Identify which cell holds the provided text, then report its [x, y] central coordinate. 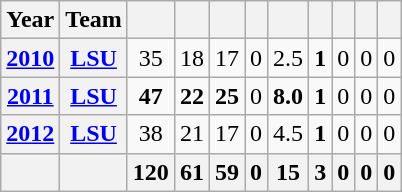
22 [192, 96]
59 [226, 172]
15 [288, 172]
18 [192, 58]
4.5 [288, 134]
47 [150, 96]
2011 [30, 96]
2.5 [288, 58]
8.0 [288, 96]
61 [192, 172]
2010 [30, 58]
Team [94, 20]
3 [320, 172]
2012 [30, 134]
21 [192, 134]
Year [30, 20]
120 [150, 172]
38 [150, 134]
35 [150, 58]
25 [226, 96]
